Locate the cell with the specified text and output its (X, Y) center coordinate. 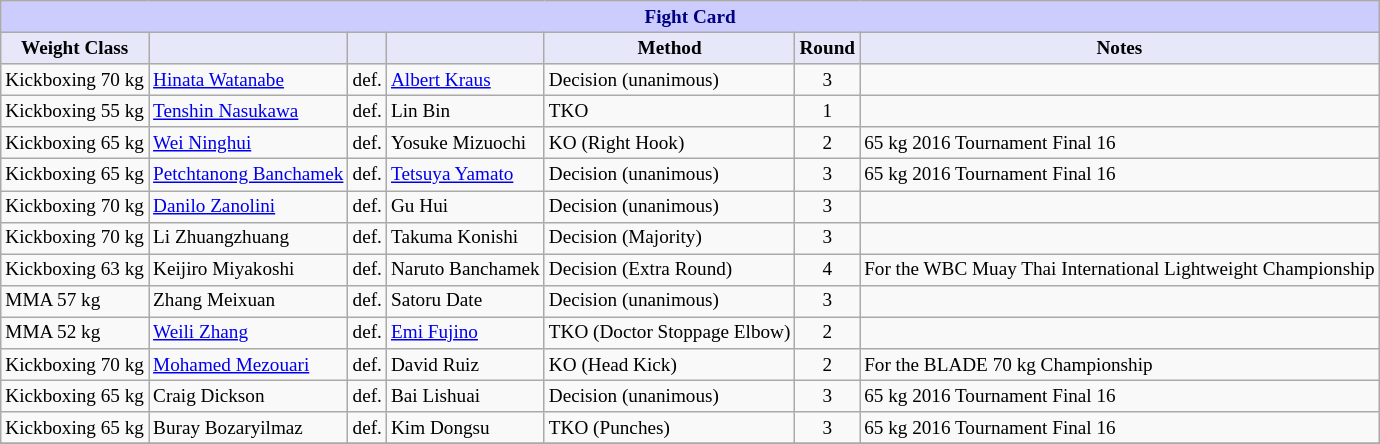
Decision (Majority) (670, 238)
Tetsuya Yamato (465, 175)
Weili Zhang (248, 333)
TKO (Punches) (670, 428)
Zhang Meixuan (248, 301)
For the WBC Muay Thai International Lightweight Championship (1120, 270)
TKO (Doctor Stoppage Elbow) (670, 333)
Hinata Watanabe (248, 80)
Weight Class (75, 48)
Keijiro Miyakoshi (248, 270)
Kim Dongsu (465, 428)
Method (670, 48)
Decision (Extra Round) (670, 270)
Fight Card (690, 17)
Craig Dickson (248, 396)
4 (828, 270)
Gu Hui (465, 206)
Notes (1120, 48)
TKO (670, 111)
Petchtanong Banchamek (248, 175)
David Ruiz (465, 365)
MMA 57 kg (75, 301)
Takuma Konishi (465, 238)
Bai Lishuai (465, 396)
Albert Kraus (465, 80)
Round (828, 48)
Kickboxing 63 kg (75, 270)
Yosuke Mizuochi (465, 143)
Satoru Date (465, 301)
KO (Right Hook) (670, 143)
Danilo Zanolini (248, 206)
1 (828, 111)
Mohamed Mezouari (248, 365)
Wei Ninghui (248, 143)
Lin Bin (465, 111)
Kickboxing 55 kg (75, 111)
Emi Fujino (465, 333)
Tenshin Nasukawa (248, 111)
KO (Head Kick) (670, 365)
For the BLADE 70 kg Championship (1120, 365)
MMA 52 kg (75, 333)
Buray Bozaryilmaz (248, 428)
Li Zhuangzhuang (248, 238)
Naruto Banchamek (465, 270)
